From the cell containing the given text, extract its center point as [X, Y] coordinate. 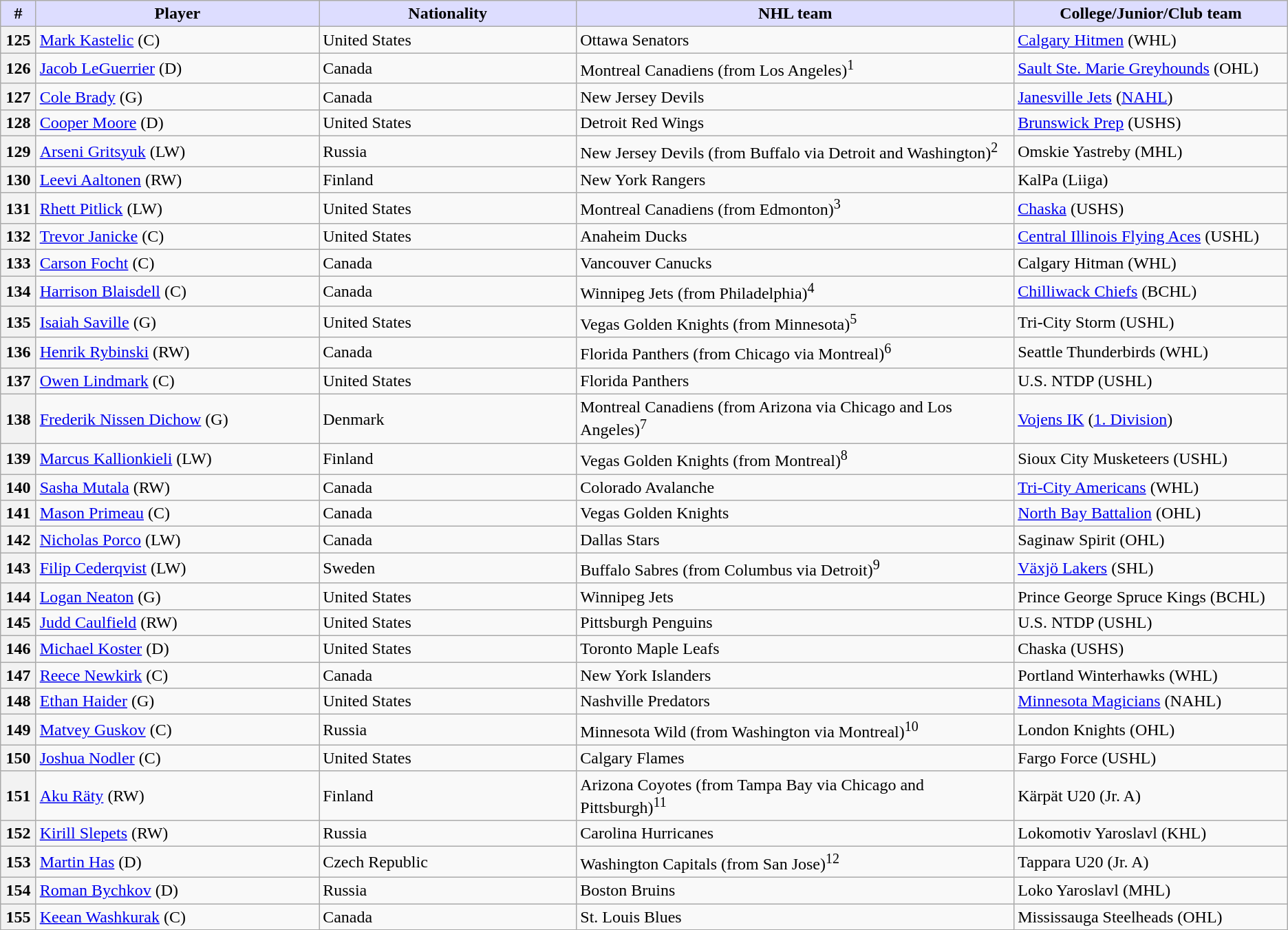
Carolina Hurricanes [795, 834]
Sasha Mutala (RW) [178, 487]
Frederik Nissen Dichow (G) [178, 419]
144 [18, 596]
137 [18, 381]
Montreal Canadiens (from Los Angeles)1 [795, 69]
147 [18, 675]
Minnesota Magicians (NAHL) [1151, 701]
150 [18, 758]
Joshua Nodler (C) [178, 758]
141 [18, 514]
Seattle Thunderbirds (WHL) [1151, 352]
129 [18, 151]
Calgary Flames [795, 758]
KalPa (Liiga) [1151, 180]
Chilliwack Chiefs (BCHL) [1151, 292]
155 [18, 917]
Mason Primeau (C) [178, 514]
128 [18, 123]
Vegas Golden Knights (from Minnesota)5 [795, 322]
152 [18, 834]
Montreal Canadiens (from Edmonton)3 [795, 208]
Tri-City Americans (WHL) [1151, 487]
135 [18, 322]
Arseni Gritsyuk (LW) [178, 151]
Montreal Canadiens (from Arizona via Chicago and Los Angeles)7 [795, 419]
New York Rangers [795, 180]
149 [18, 730]
Vancouver Canucks [795, 263]
Filip Cederqvist (LW) [178, 569]
Winnipeg Jets [795, 596]
Washington Capitals (from San Jose)12 [795, 862]
# [18, 14]
Michael Koster (D) [178, 649]
Kärpät U20 (Jr. A) [1151, 796]
Harrison Blaisdell (C) [178, 292]
London Knights (OHL) [1151, 730]
Dallas Stars [795, 540]
Loko Yaroslavl (MHL) [1151, 891]
Prince George Spruce Kings (BCHL) [1151, 596]
Tri-City Storm (USHL) [1151, 322]
140 [18, 487]
Martin Has (D) [178, 862]
Buffalo Sabres (from Columbus via Detroit)9 [795, 569]
Sault Ste. Marie Greyhounds (OHL) [1151, 69]
Calgary Hitman (WHL) [1151, 263]
Nationality [448, 14]
NHL team [795, 14]
132 [18, 237]
Matvey Guskov (C) [178, 730]
Vegas Golden Knights [795, 514]
Vegas Golden Knights (from Montreal)8 [795, 458]
Brunswick Prep (USHS) [1151, 123]
Winnipeg Jets (from Philadelphia)4 [795, 292]
Ottawa Senators [795, 40]
153 [18, 862]
New York Islanders [795, 675]
Central Illinois Flying Aces (USHL) [1151, 237]
Isaiah Saville (G) [178, 322]
Denmark [448, 419]
Sioux City Musketeers (USHL) [1151, 458]
Aku Räty (RW) [178, 796]
Nashville Predators [795, 701]
Henrik Rybinski (RW) [178, 352]
St. Louis Blues [795, 917]
145 [18, 622]
Toronto Maple Leafs [795, 649]
Sweden [448, 569]
Arizona Coyotes (from Tampa Bay via Chicago and Pittsburgh)11 [795, 796]
New Jersey Devils [795, 96]
126 [18, 69]
College/Junior/Club team [1151, 14]
133 [18, 263]
Nicholas Porco (LW) [178, 540]
Anaheim Ducks [795, 237]
Jacob LeGuerrier (D) [178, 69]
Rhett Pitlick (LW) [178, 208]
Czech Republic [448, 862]
Calgary Hitmen (WHL) [1151, 40]
151 [18, 796]
125 [18, 40]
134 [18, 292]
Keean Washkurak (C) [178, 917]
Janesville Jets (NAHL) [1151, 96]
Owen Lindmark (C) [178, 381]
146 [18, 649]
138 [18, 419]
Leevi Aaltonen (RW) [178, 180]
131 [18, 208]
Judd Caulfield (RW) [178, 622]
136 [18, 352]
Cooper Moore (D) [178, 123]
148 [18, 701]
130 [18, 180]
Vojens IK (1. Division) [1151, 419]
Reece Newkirk (C) [178, 675]
New Jersey Devils (from Buffalo via Detroit and Washington)2 [795, 151]
Pittsburgh Penguins [795, 622]
143 [18, 569]
Minnesota Wild (from Washington via Montreal)10 [795, 730]
Player [178, 14]
Ethan Haider (G) [178, 701]
Colorado Avalanche [795, 487]
Carson Focht (C) [178, 263]
Växjö Lakers (SHL) [1151, 569]
Lokomotiv Yaroslavl (KHL) [1151, 834]
142 [18, 540]
Florida Panthers [795, 381]
Tappara U20 (Jr. A) [1151, 862]
139 [18, 458]
Fargo Force (USHL) [1151, 758]
North Bay Battalion (OHL) [1151, 514]
Florida Panthers (from Chicago via Montreal)6 [795, 352]
Detroit Red Wings [795, 123]
Portland Winterhawks (WHL) [1151, 675]
127 [18, 96]
Kirill Slepets (RW) [178, 834]
Boston Bruins [795, 891]
154 [18, 891]
Trevor Janicke (C) [178, 237]
Marcus Kallionkieli (LW) [178, 458]
Roman Bychkov (D) [178, 891]
Mark Kastelic (C) [178, 40]
Cole Brady (G) [178, 96]
Mississauga Steelheads (OHL) [1151, 917]
Logan Neaton (G) [178, 596]
Omskie Yastreby (MHL) [1151, 151]
Saginaw Spirit (OHL) [1151, 540]
